Return the (X, Y) coordinate for the center point of the cell that contains the specified text.  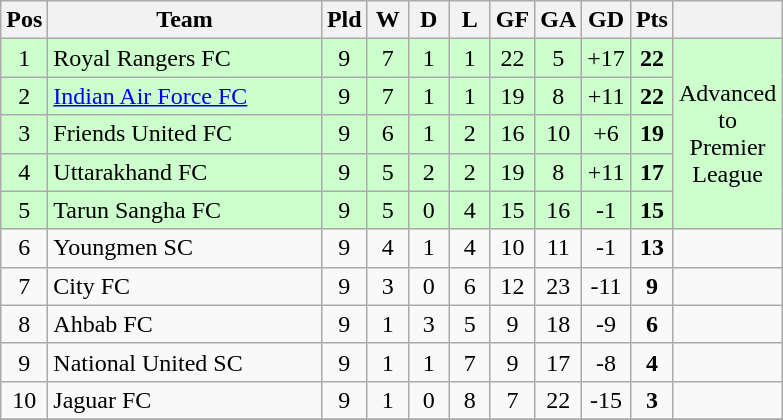
-11 (606, 286)
Jaguar FC (185, 400)
National United SC (185, 362)
GA (558, 20)
23 (558, 286)
Friends United FC (185, 134)
12 (512, 286)
Ahbab FC (185, 324)
Pld (344, 20)
City FC (185, 286)
Tarun Sangha FC (185, 210)
11 (558, 248)
-9 (606, 324)
Pts (652, 20)
-15 (606, 400)
18 (558, 324)
GF (512, 20)
Advanced to Premier League (727, 134)
+6 (606, 134)
Youngmen SC (185, 248)
13 (652, 248)
D (428, 20)
Royal Rangers FC (185, 58)
Team (185, 20)
Uttarakhand FC (185, 172)
L (470, 20)
Indian Air Force FC (185, 96)
-8 (606, 362)
+17 (606, 58)
GD (606, 20)
W (388, 20)
Pos (24, 20)
